For the text-containing cell, return its midpoint in [X, Y] coordinate format. 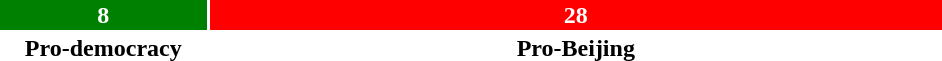
28 [576, 15]
8 [104, 15]
